Identify which cell holds the provided text, then report its (x, y) central coordinate. 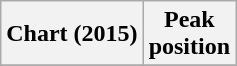
Chart (2015) (72, 34)
Peakposition (189, 34)
